Locate the cell with the specified text and output its [x, y] center coordinate. 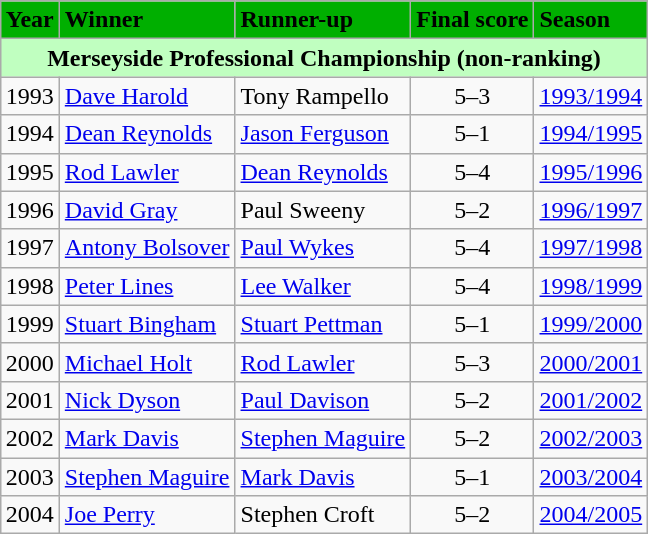
Nick Dyson [147, 400]
1999/2000 [591, 324]
Stuart Pettman [323, 324]
1994/1995 [591, 134]
2002/2003 [591, 438]
1997 [30, 248]
1995/1996 [591, 172]
Runner-up [323, 20]
2002 [30, 438]
1998 [30, 286]
Year [30, 20]
Joe Perry [147, 515]
2003/2004 [591, 477]
Tony Rampello [323, 96]
1995 [30, 172]
Michael Holt [147, 362]
1993/1994 [591, 96]
Paul Wykes [323, 248]
Jason Ferguson [323, 134]
Paul Davison [323, 400]
Paul Sweeny [323, 210]
1993 [30, 96]
2000 [30, 362]
1997/1998 [591, 248]
2001 [30, 400]
Antony Bolsover [147, 248]
David Gray [147, 210]
1998/1999 [591, 286]
1996/1997 [591, 210]
1996 [30, 210]
Peter Lines [147, 286]
Stuart Bingham [147, 324]
2004/2005 [591, 515]
Dave Harold [147, 96]
1994 [30, 134]
Final score [472, 20]
2000/2001 [591, 362]
2004 [30, 515]
Season [591, 20]
Winner [147, 20]
2001/2002 [591, 400]
Merseyside Professional Championship (non-ranking) [324, 58]
Lee Walker [323, 286]
2003 [30, 477]
Stephen Croft [323, 515]
1999 [30, 324]
